From the cell containing the given text, extract its center point as [x, y] coordinate. 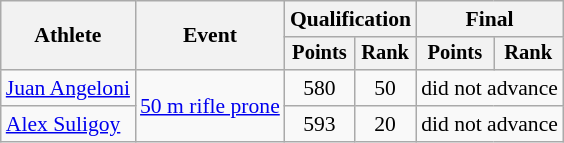
50 [385, 88]
20 [385, 124]
Alex Suligoy [68, 124]
Qualification [350, 19]
593 [320, 124]
Event [210, 36]
Athlete [68, 36]
Juan Angeloni [68, 88]
50 m rifle prone [210, 106]
Final [490, 19]
580 [320, 88]
